From the cell containing the given text, extract its center point as (x, y) coordinate. 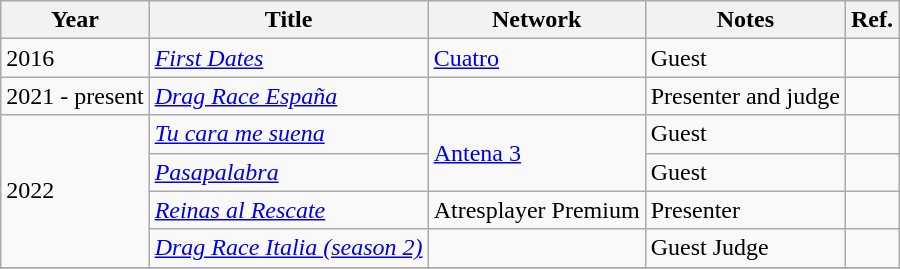
2016 (75, 58)
Pasapalabra (288, 172)
Ref. (872, 20)
Presenter (745, 210)
First Dates (288, 58)
Title (288, 20)
Guest Judge (745, 248)
Tu cara me suena (288, 134)
Notes (745, 20)
Atresplayer Premium (536, 210)
Year (75, 20)
Reinas al Rescate (288, 210)
Drag Race Italia (season 2) (288, 248)
Presenter and judge (745, 96)
2021 - present (75, 96)
Antena 3 (536, 153)
Cuatro (536, 58)
Drag Race España (288, 96)
Network (536, 20)
2022 (75, 191)
